For the text-containing cell, return its midpoint in [x, y] coordinate format. 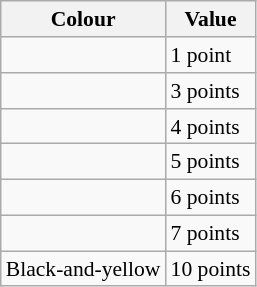
10 points [211, 269]
5 points [211, 162]
Black-and-yellow [84, 269]
6 points [211, 197]
Value [211, 19]
7 points [211, 233]
3 points [211, 91]
Colour [84, 19]
1 point [211, 55]
4 points [211, 126]
